Search for the cell housing the specified text and yield its (X, Y) center coordinate. 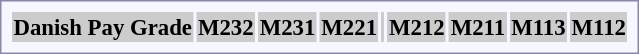
M212 (418, 27)
M231 (288, 27)
M221 (350, 27)
M232 (226, 27)
M211 (478, 27)
M113 (538, 27)
Danish Pay Grade (102, 27)
M112 (598, 27)
